Scan for the cell matching the given text and deliver its [x, y] coordinate at center. 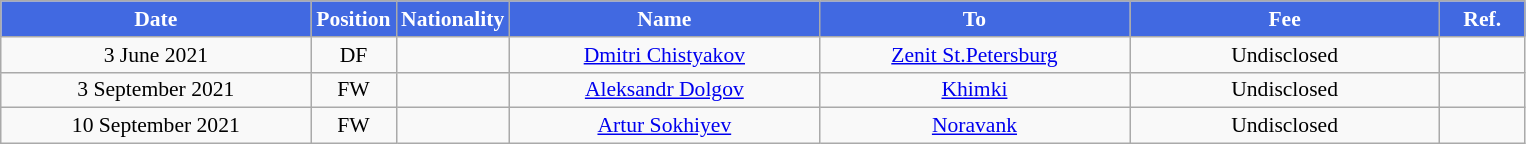
Position [354, 19]
Dmitri Chistyakov [664, 55]
DF [354, 55]
Name [664, 19]
3 June 2021 [156, 55]
Fee [1285, 19]
10 September 2021 [156, 126]
Nationality [452, 19]
Date [156, 19]
Zenit St.Petersburg [974, 55]
Khimki [974, 90]
Artur Sokhiyev [664, 126]
To [974, 19]
3 September 2021 [156, 90]
Ref. [1482, 19]
Aleksandr Dolgov [664, 90]
Noravank [974, 126]
